Return the (x, y) coordinate for the center point of the cell that contains the specified text.  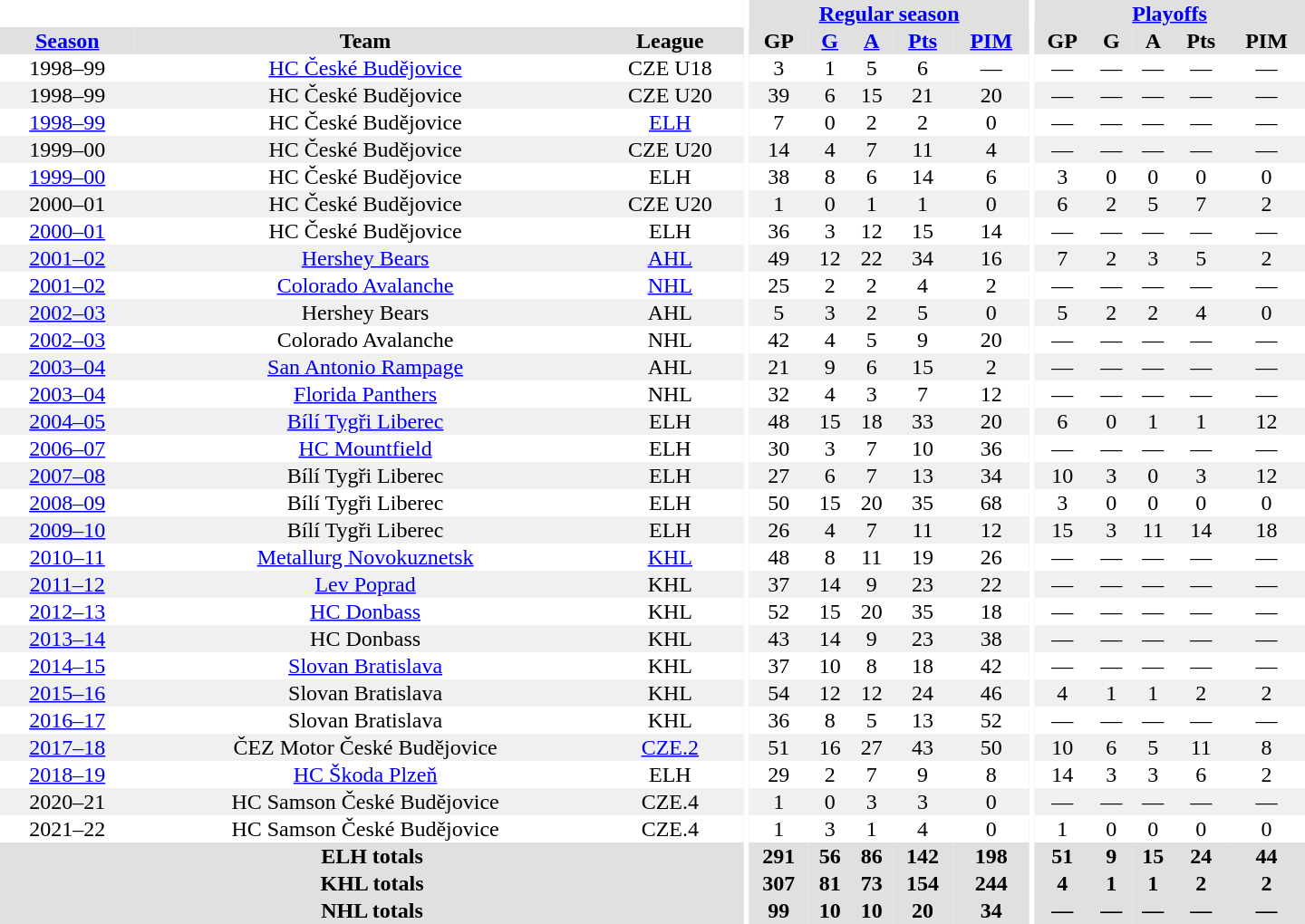
San Antonio Rampage (364, 367)
154 (923, 883)
29 (779, 775)
2020–21 (67, 802)
30 (779, 448)
2009–10 (67, 530)
Regular season (889, 14)
81 (830, 883)
99 (779, 910)
2021–22 (67, 829)
307 (779, 883)
2004–05 (67, 421)
33 (923, 421)
2008–09 (67, 503)
244 (991, 883)
142 (923, 856)
2017–18 (67, 747)
54 (779, 693)
2013–14 (67, 639)
56 (830, 856)
44 (1267, 856)
25 (779, 285)
2007–08 (67, 476)
2014–15 (67, 666)
73 (872, 883)
19 (923, 557)
Metallurg Novokuznetsk (364, 557)
League (671, 41)
2011–12 (67, 584)
Lev Poprad (364, 584)
NHL totals (372, 910)
2010–11 (67, 557)
CZE U18 (671, 68)
198 (991, 856)
HC Mountfield (364, 448)
32 (779, 394)
CZE.2 (671, 747)
46 (991, 693)
Florida Panthers (364, 394)
2012–13 (67, 611)
KHL totals (372, 883)
2016–17 (67, 720)
2018–19 (67, 775)
Playoffs (1169, 14)
ELH totals (372, 856)
2015–16 (67, 693)
49 (779, 258)
291 (779, 856)
86 (872, 856)
HC Škoda Plzeň (364, 775)
ČEZ Motor České Budějovice (364, 747)
68 (991, 503)
39 (779, 95)
Season (67, 41)
2006–07 (67, 448)
Team (364, 41)
